Identify which cell holds the provided text, then report its [x, y] central coordinate. 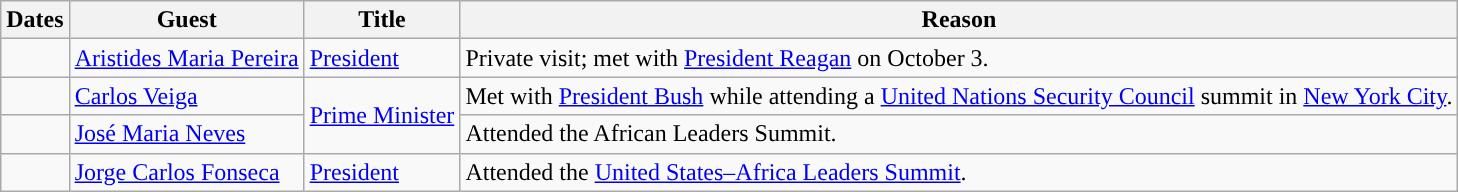
Aristides Maria Pereira [186, 58]
Title [382, 20]
Prime Minister [382, 115]
Guest [186, 20]
Attended the African Leaders Summit. [959, 134]
José Maria Neves [186, 134]
Met with President Bush while attending a United Nations Security Council summit in New York City. [959, 96]
Carlos Veiga [186, 96]
Dates [35, 20]
Private visit; met with President Reagan on October 3. [959, 58]
Jorge Carlos Fonseca [186, 172]
Attended the United States–Africa Leaders Summit. [959, 172]
Reason [959, 20]
